Find where the given text appears and provide that cell's center as (X, Y) coordinate. 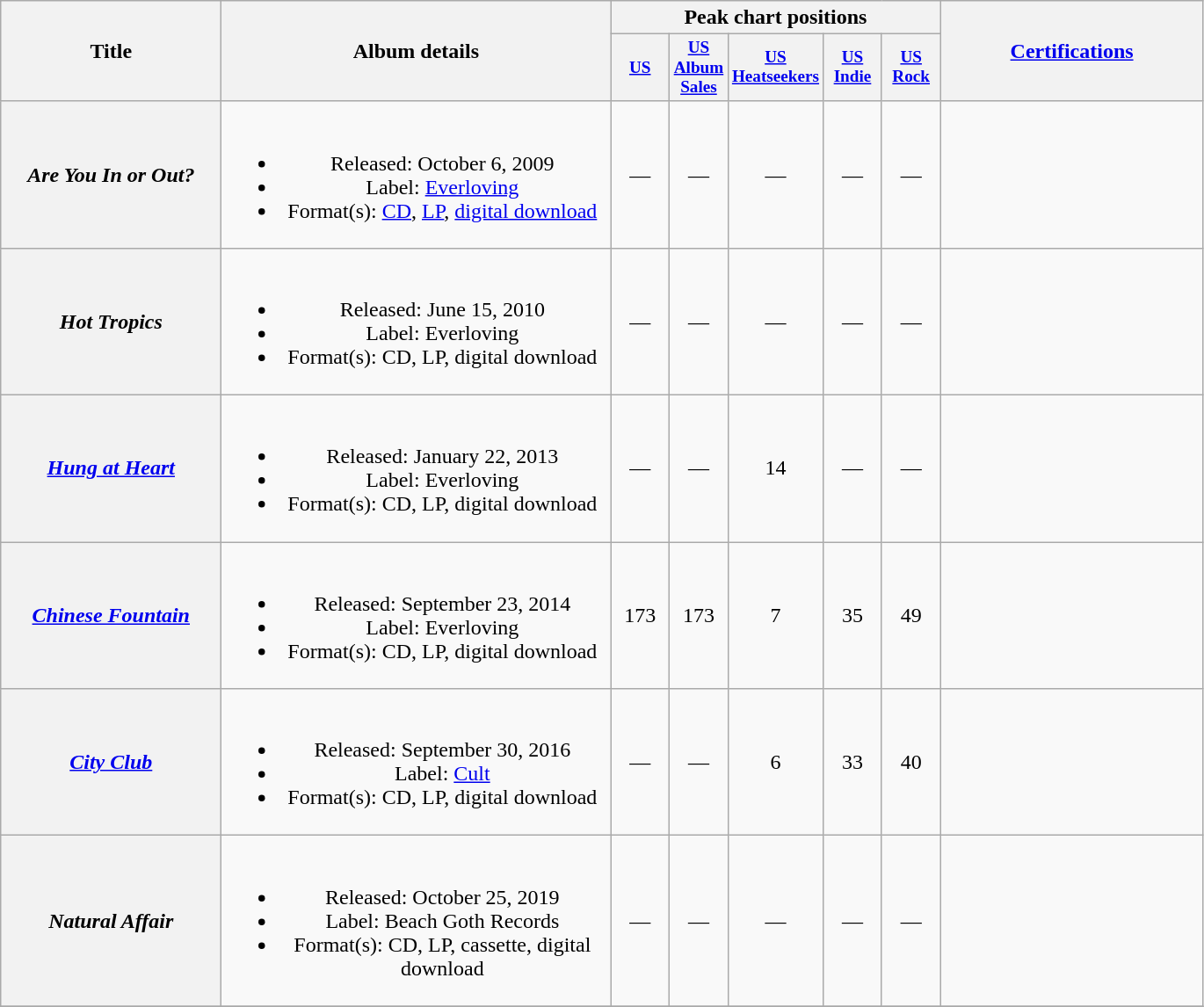
35 (852, 615)
6 (775, 763)
US Indie (852, 69)
Released: January 22, 2013Label: EverlovingFormat(s): CD, LP, digital download (417, 469)
40 (910, 763)
US Heatseekers (775, 69)
US (640, 69)
14 (775, 469)
Released: October 25, 2019Label: Beach Goth RecordsFormat(s): CD, LP, cassette, digital download (417, 921)
Released: October 6, 2009Label: EverlovingFormat(s): CD, LP, digital download (417, 174)
Hung at Heart (111, 469)
Title (111, 51)
Released: September 23, 2014Label: EverlovingFormat(s): CD, LP, digital download (417, 615)
Natural Affair (111, 921)
Are You In or Out? (111, 174)
Hot Tropics (111, 322)
49 (910, 615)
Chinese Fountain (111, 615)
Album details (417, 51)
7 (775, 615)
US Rock (910, 69)
City Club (111, 763)
Released: June 15, 2010Label: EverlovingFormat(s): CD, LP, digital download (417, 322)
Peak chart positions (775, 18)
US Album Sales (700, 69)
Certifications (1072, 51)
33 (852, 763)
Released: September 30, 2016Label: CultFormat(s): CD, LP, digital download (417, 763)
